Find where the given text appears and provide that cell's center as [x, y] coordinate. 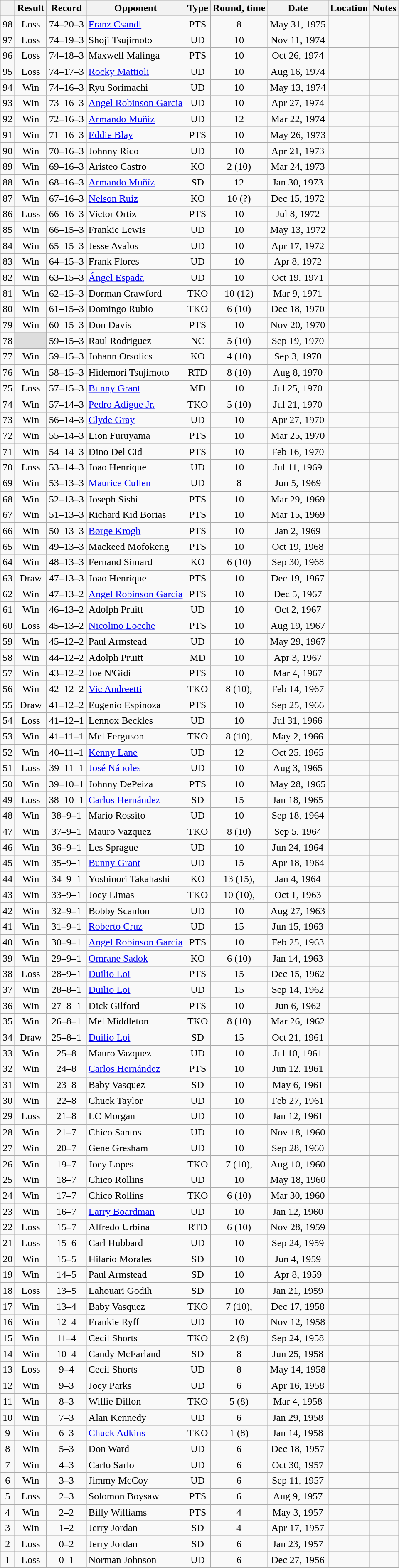
18–7 [66, 1180]
Kenny Lane [135, 752]
Jan 18, 1965 [298, 800]
97 [7, 40]
16–7 [66, 1212]
15–7 [66, 1227]
45 [7, 863]
16 [7, 1322]
Les Sprague [135, 847]
28–9–1 [66, 974]
Roberto Cruz [135, 926]
1 [7, 1560]
Carlo Sarlo [135, 1464]
Oct 30, 1957 [298, 1464]
Oct 19, 1968 [298, 547]
23–8 [66, 1085]
Jan 4, 1964 [298, 879]
62 [7, 594]
Dec 18, 1957 [298, 1449]
58–15–3 [66, 372]
55 [7, 705]
74–17–3 [66, 72]
Aug 27, 1963 [298, 910]
28–8–1 [66, 990]
Sep 5, 1964 [298, 831]
21–7 [66, 1132]
39–11–1 [66, 768]
Aristeo Castro [135, 166]
Johnny DePeiza [135, 784]
76 [7, 372]
Vic Andreetti [135, 689]
33–9–1 [66, 895]
61 [7, 610]
Aug 3, 1965 [298, 768]
Sep 19, 1970 [298, 341]
31–9–1 [66, 926]
7 [7, 1464]
Jan 23, 1957 [298, 1544]
Solomon Boysaw [135, 1496]
36 [7, 1006]
Aug 16, 1974 [298, 72]
41–12–2 [66, 705]
Apr 21, 1973 [298, 151]
24 [7, 1195]
29–9–1 [66, 958]
Mar 4, 1958 [298, 1401]
Jan 21, 1959 [298, 1291]
Lennox Beckles [135, 721]
Sep 28, 1960 [298, 1148]
Gene Gresham [135, 1148]
Mar 4, 1967 [298, 673]
6–3 [66, 1433]
Jan 2, 1969 [298, 531]
Feb 25, 1963 [298, 942]
Nov 11, 1974 [298, 40]
Mar 22, 1974 [298, 119]
74 [7, 404]
Sep 3, 1970 [298, 356]
1 (8) [239, 1433]
20–7 [66, 1148]
May 13, 1972 [298, 230]
41–11–1 [66, 737]
15–6 [66, 1243]
84 [7, 246]
10–4 [66, 1354]
9–3 [66, 1385]
50–13–3 [66, 531]
Oct 1, 1963 [298, 895]
4 (10) [239, 356]
May 18, 1960 [298, 1180]
73 [7, 420]
Hilario Morales [135, 1259]
67 [7, 515]
62–15–3 [66, 293]
17 [7, 1306]
3–3 [66, 1481]
Jimmy McCoy [135, 1481]
Chuck Adkins [135, 1433]
24–8 [66, 1069]
38–9–1 [66, 816]
74–20–3 [66, 24]
May 13, 1974 [298, 87]
Ryu Sorimachi [135, 87]
May 2, 1966 [298, 737]
Aug 10, 1960 [298, 1164]
53 [7, 737]
30–9–1 [66, 942]
35 [7, 1021]
54–14–3 [66, 451]
Raul Rodriguez [135, 341]
Round, time [239, 8]
20 [7, 1259]
49–13–3 [66, 547]
Billy Williams [135, 1512]
Joey Parks [135, 1385]
25 [7, 1180]
Oct 2, 1967 [298, 610]
Sep 24, 1959 [298, 1243]
57–14–3 [66, 404]
Nelson Ruiz [135, 198]
74–16–3 [66, 87]
Jan 14, 1963 [298, 958]
Apr 18, 1964 [298, 863]
72 [7, 435]
65 [7, 547]
27–8–1 [66, 1006]
May 31, 1975 [298, 24]
66–15–3 [66, 230]
11–4 [66, 1338]
5 (8) [239, 1401]
Norman Johnson [135, 1560]
Alfredo Urbina [135, 1227]
74–19–3 [66, 40]
Johnny Rico [135, 151]
40–11–1 [66, 752]
Omrane Sadok [135, 958]
Franz Csandl [135, 24]
5–3 [66, 1449]
Sep 24, 1958 [298, 1338]
Mar 25, 1970 [298, 435]
2 [7, 1544]
43–12–2 [66, 673]
Jun 25, 1958 [298, 1354]
21 [7, 1243]
Jun 5, 1969 [298, 483]
90 [7, 151]
Dec 5, 1967 [298, 594]
52 [7, 752]
Jun 4, 1959 [298, 1259]
Nov 18, 1960 [298, 1132]
Johann Orsolics [135, 356]
Date [298, 8]
78 [7, 341]
Joseph Sishi [135, 499]
94 [7, 87]
Jul 31, 1966 [298, 721]
60 [7, 626]
Mel Middleton [135, 1021]
Feb 14, 1967 [298, 689]
Alan Kennedy [135, 1417]
2–3 [66, 1496]
Domingo Rubio [135, 309]
61–15–3 [66, 309]
47 [7, 831]
70 [7, 467]
Dick Gilford [135, 1006]
Don Davis [135, 325]
Result [31, 8]
33 [7, 1053]
Apr 27, 1974 [298, 103]
Oct 19, 1971 [298, 277]
56 [7, 689]
Carl Hubbard [135, 1243]
Jun 15, 1963 [298, 926]
44 [7, 879]
May 6, 1961 [298, 1085]
Don Ward [135, 1449]
Richard Kid Borias [135, 515]
23 [7, 1212]
Dec 15, 1962 [298, 974]
50 [7, 784]
Clyde Gray [135, 420]
Frankie Lewis [135, 230]
Type [198, 8]
2 (10) [239, 166]
Nov 28, 1959 [298, 1227]
41–12–1 [66, 721]
25–8–1 [66, 1037]
9–4 [66, 1370]
36–9–1 [66, 847]
92 [7, 119]
Jul 10, 1961 [298, 1053]
0–2 [66, 1544]
29 [7, 1116]
47–13–3 [66, 578]
28 [7, 1132]
5 [7, 1496]
Jan 14, 1958 [298, 1433]
Record [66, 8]
41 [7, 926]
May 29, 1967 [298, 641]
Mackeed Mofokeng [135, 547]
32–9–1 [66, 910]
1–2 [66, 1528]
May 28, 1965 [298, 784]
95 [7, 72]
13–5 [66, 1291]
Pedro Adigue Jr. [135, 404]
Victor Ortiz [135, 214]
8–3 [66, 1401]
53–14–3 [66, 467]
Frank Flores [135, 262]
Jul 8, 1972 [298, 214]
75 [7, 388]
Mar 26, 1962 [298, 1021]
74–18–3 [66, 56]
15–5 [66, 1259]
49 [7, 800]
Notes [384, 8]
19–7 [66, 1164]
42 [7, 910]
13–4 [66, 1306]
Sep 25, 1966 [298, 705]
83 [7, 262]
Sep 30, 1968 [298, 562]
11 [7, 1401]
Lion Furuyama [135, 435]
34–9–1 [66, 879]
51 [7, 768]
63–15–3 [66, 277]
42–12–2 [66, 689]
Chuck Taylor [135, 1101]
Aug 8, 1970 [298, 372]
38–10–1 [66, 800]
Bobby Scanlon [135, 910]
10 (10), [239, 895]
69 [7, 483]
Ángel Espada [135, 277]
59 [7, 641]
Eddie Blay [135, 135]
Opponent [135, 8]
51–13–3 [66, 515]
93 [7, 103]
37–9–1 [66, 831]
Oct 21, 1961 [298, 1037]
40 [7, 942]
26–8–1 [66, 1021]
64–15–3 [66, 262]
72–16–3 [66, 119]
68–16–3 [66, 182]
Feb 27, 1961 [298, 1101]
66 [7, 531]
30 [7, 1101]
Jun 12, 1961 [298, 1069]
Apr 17, 1957 [298, 1528]
Hidemori Tsujimoto [135, 372]
Mar 24, 1973 [298, 166]
Jul 25, 1970 [298, 388]
Shoji Tsujimoto [135, 40]
13 [7, 1370]
71 [7, 451]
79 [7, 325]
10 (?) [239, 198]
44–12–2 [66, 657]
60–15–3 [66, 325]
Apr 3, 1967 [298, 657]
Jan 29, 1958 [298, 1417]
Aug 19, 1967 [298, 626]
Joey Limas [135, 895]
Jan 30, 1973 [298, 182]
Apr 8, 1972 [298, 262]
21–8 [66, 1116]
87 [7, 198]
88 [7, 182]
Mario Rossito [135, 816]
Dec 19, 1967 [298, 578]
19 [7, 1275]
70–16–3 [66, 151]
26 [7, 1164]
Børge Krogh [135, 531]
17–7 [66, 1195]
Oct 26, 1974 [298, 56]
Dec 15, 1972 [298, 198]
Apr 17, 1972 [298, 246]
77 [7, 356]
91 [7, 135]
May 14, 1958 [298, 1370]
Jun 24, 1964 [298, 847]
Rocky Mattioli [135, 72]
Dec 18, 1970 [298, 309]
Apr 16, 1958 [298, 1385]
Maxwell Malinga [135, 56]
39 [7, 958]
43 [7, 895]
Sep 14, 1962 [298, 990]
Jesse Avalos [135, 246]
54 [7, 721]
85 [7, 230]
Chico Santos [135, 1132]
Apr 8, 1959 [298, 1275]
46 [7, 847]
4–3 [66, 1464]
22–8 [66, 1101]
96 [7, 56]
68 [7, 499]
NC [198, 341]
45–12–2 [66, 641]
Eugenio Espinoza [135, 705]
Apr 27, 1970 [298, 420]
86 [7, 214]
55–14–3 [66, 435]
2 (8) [239, 1338]
Oct 25, 1965 [298, 752]
18 [7, 1291]
Location [349, 8]
Mar 9, 1971 [298, 293]
31 [7, 1085]
53–13–3 [66, 483]
Aug 9, 1957 [298, 1496]
Sep 18, 1964 [298, 816]
81 [7, 293]
Yoshinori Takahashi [135, 879]
Jun 6, 1962 [298, 1006]
37 [7, 990]
65–15–3 [66, 246]
58 [7, 657]
Jan 12, 1961 [298, 1116]
56–14–3 [66, 420]
Lahouari Godih [135, 1291]
0–1 [66, 1560]
May 3, 1957 [298, 1512]
Jul 11, 1969 [298, 467]
71–16–3 [66, 135]
Dino Del Cid [135, 451]
Larry Boardman [135, 1212]
57 [7, 673]
13 (15), [239, 879]
9 [7, 1433]
Nov 12, 1958 [298, 1322]
32 [7, 1069]
7–3 [66, 1417]
Dec 17, 1958 [298, 1306]
Mar 15, 1969 [298, 515]
14–5 [66, 1275]
12–4 [66, 1322]
64 [7, 562]
66–16–3 [66, 214]
2–2 [66, 1512]
80 [7, 309]
José Nápoles [135, 768]
98 [7, 24]
Dec 27, 1956 [298, 1560]
3 [7, 1528]
27 [7, 1148]
Mel Ferguson [135, 737]
82 [7, 277]
Maurice Cullen [135, 483]
Nicolino Locche [135, 626]
22 [7, 1227]
73–16–3 [66, 103]
Mar 30, 1960 [298, 1195]
Mar 29, 1969 [298, 499]
57–15–3 [66, 388]
Fernand Simard [135, 562]
45–13–2 [66, 626]
35–9–1 [66, 863]
Joey Lopes [135, 1164]
47–13–2 [66, 594]
67–16–3 [66, 198]
34 [7, 1037]
May 26, 1973 [298, 135]
52–13–3 [66, 499]
63 [7, 578]
Dorman Crawford [135, 293]
48–13–3 [66, 562]
38 [7, 974]
25–8 [66, 1053]
89 [7, 166]
LC Morgan [135, 1116]
Willie Dillon [135, 1401]
10 (12) [239, 293]
46–13–2 [66, 610]
Feb 16, 1970 [298, 451]
48 [7, 816]
Frankie Ryff [135, 1322]
Nov 20, 1970 [298, 325]
69–16–3 [66, 166]
Jan 12, 1960 [298, 1212]
Sep 11, 1957 [298, 1481]
Jul 21, 1970 [298, 404]
Candy McFarland [135, 1354]
Joe N'Gidi [135, 673]
39–10–1 [66, 784]
14 [7, 1354]
